Return (X, Y) of the center of cell containing provided text 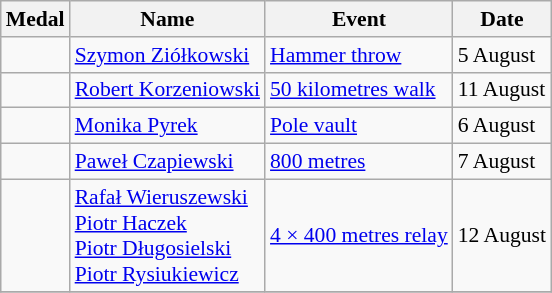
50 kilometres walk (359, 90)
Monika Pyrek (168, 126)
4 × 400 metres relay (359, 235)
Name (168, 19)
Robert Korzeniowski (168, 90)
Medal (36, 19)
Date (502, 19)
6 August (502, 126)
800 metres (359, 162)
Pole vault (359, 126)
Event (359, 19)
Szymon Ziółkowski (168, 55)
7 August (502, 162)
Rafał WieruszewskiPiotr HaczekPiotr DługosielskiPiotr Rysiukiewicz (168, 235)
Hammer throw (359, 55)
Paweł Czapiewski (168, 162)
11 August (502, 90)
12 August (502, 235)
5 August (502, 55)
